Extract the (X, Y) coordinate from the center of the cell holding the provided text.  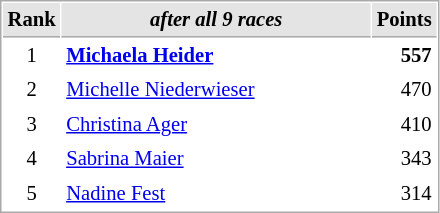
343 (404, 158)
Sabrina Maier (216, 158)
4 (32, 158)
Michaela Heider (216, 56)
3 (32, 124)
5 (32, 194)
410 (404, 124)
Nadine Fest (216, 194)
Michelle Niederwieser (216, 90)
Rank (32, 20)
1 (32, 56)
Points (404, 20)
after all 9 races (216, 20)
Christina Ager (216, 124)
557 (404, 56)
470 (404, 90)
2 (32, 90)
314 (404, 194)
